Identify which cell holds the provided text, then report its (x, y) central coordinate. 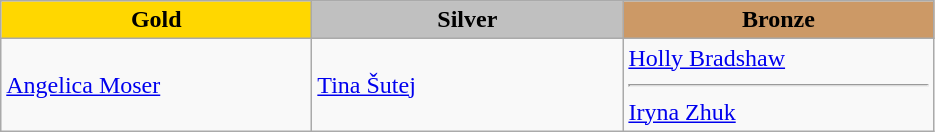
Bronze (778, 20)
Tina Šutej (468, 85)
Angelica Moser (156, 85)
Gold (156, 20)
Holly BradshawIryna Zhuk (778, 85)
Silver (468, 20)
